Capture the cell that displays the provided text and extract its (x, y) central coordinate. 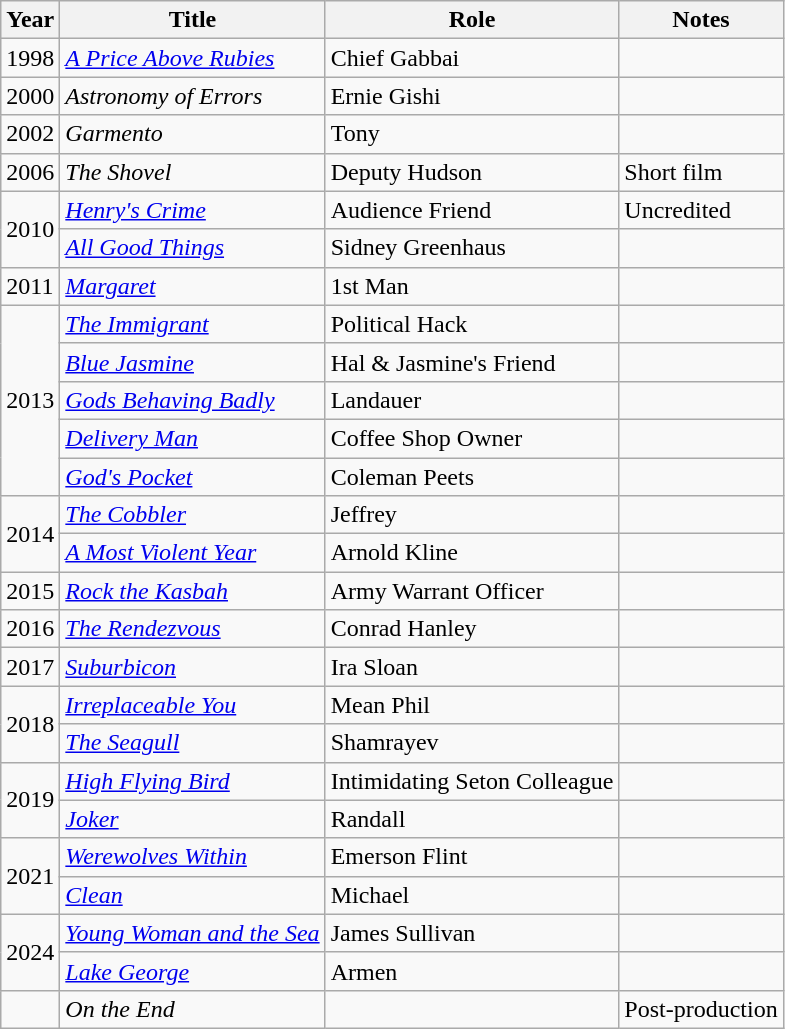
The Seagull (192, 743)
Joker (192, 819)
Shamrayev (472, 743)
Role (472, 20)
2011 (30, 286)
High Flying Bird (192, 781)
2006 (30, 172)
James Sullivan (472, 933)
Gods Behaving Badly (192, 400)
Michael (472, 895)
Audience Friend (472, 210)
Army Warrant Officer (472, 591)
Werewolves Within (192, 857)
2018 (30, 724)
Conrad Hanley (472, 629)
Lake George (192, 971)
Notes (701, 20)
The Shovel (192, 172)
Arnold Kline (472, 553)
Armen (472, 971)
Title (192, 20)
2000 (30, 96)
Irreplaceable You (192, 705)
The Rendezvous (192, 629)
Post-production (701, 1009)
The Immigrant (192, 324)
Intimidating Seton Colleague (472, 781)
Jeffrey (472, 515)
Short film (701, 172)
1st Man (472, 286)
Margaret (192, 286)
Blue Jasmine (192, 362)
Delivery Man (192, 438)
Uncredited (701, 210)
Young Woman and the Sea (192, 933)
Deputy Hudson (472, 172)
All Good Things (192, 248)
Emerson Flint (472, 857)
2016 (30, 629)
Sidney Greenhaus (472, 248)
Coleman Peets (472, 477)
2002 (30, 134)
Mean Phil (472, 705)
Political Hack (472, 324)
1998 (30, 58)
Landauer (472, 400)
Garmento (192, 134)
2010 (30, 229)
Year (30, 20)
Randall (472, 819)
Chief Gabbai (472, 58)
The Cobbler (192, 515)
2015 (30, 591)
A Price Above Rubies (192, 58)
Henry's Crime (192, 210)
Suburbicon (192, 667)
2021 (30, 876)
2013 (30, 400)
Astronomy of Errors (192, 96)
Tony (472, 134)
2019 (30, 800)
2024 (30, 952)
Ira Sloan (472, 667)
On the End (192, 1009)
2014 (30, 534)
Hal & Jasmine's Friend (472, 362)
A Most Violent Year (192, 553)
God's Pocket (192, 477)
Ernie Gishi (472, 96)
Clean (192, 895)
Rock the Kasbah (192, 591)
2017 (30, 667)
Coffee Shop Owner (472, 438)
